Pinpoint the cell where the given text exists, returning its (x, y) midpoint coordinate. 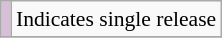
Indicates single release (116, 19)
